Find where the given text appears and provide that cell's center as (X, Y) coordinate. 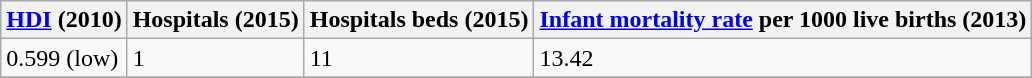
0.599 (low) (64, 58)
Infant mortality rate per 1000 live births (2013) (783, 20)
11 (419, 58)
13.42 (783, 58)
HDI (2010) (64, 20)
Hospitals (2015) (216, 20)
Hospitals beds (2015) (419, 20)
1 (216, 58)
